Provide the [x, y] coordinate of the cell's center where the given text is located.  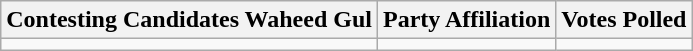
Contesting Candidates Waheed Gul [190, 20]
Party Affiliation [466, 20]
Votes Polled [624, 20]
